Capture the cell that displays the provided text and extract its [X, Y] central coordinate. 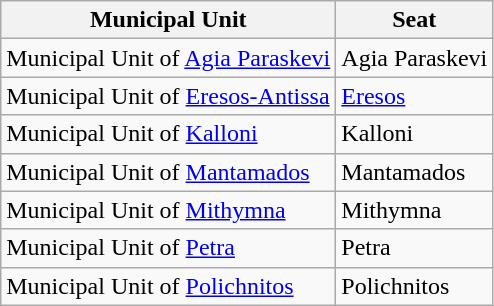
Municipal Unit of Polichnitos [168, 286]
Eresos [414, 96]
Municipal Unit of Eresos-Antissa [168, 96]
Seat [414, 20]
Municipal Unit of Agia Paraskevi [168, 58]
Kalloni [414, 134]
Polichnitos [414, 286]
Petra [414, 248]
Mantamados [414, 172]
Municipal Unit of Mantamados [168, 172]
Municipal Unit [168, 20]
Municipal Unit of Petra [168, 248]
Municipal Unit of Mithymna [168, 210]
Agia Paraskevi [414, 58]
Municipal Unit of Kalloni [168, 134]
Mithymna [414, 210]
